Pinpoint the cell where the given text exists, returning its (x, y) midpoint coordinate. 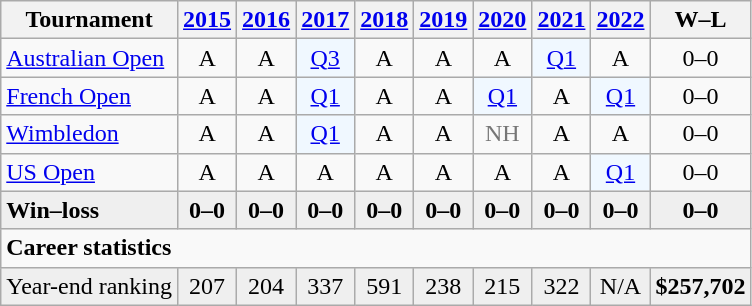
Win–loss (90, 210)
322 (562, 286)
Career statistics (376, 248)
2018 (384, 20)
2020 (502, 20)
French Open (90, 96)
Tournament (90, 20)
2021 (562, 20)
2017 (326, 20)
W–L (700, 20)
Wimbledon (90, 134)
Australian Open (90, 58)
$257,702 (700, 286)
2015 (208, 20)
591 (384, 286)
215 (502, 286)
2022 (620, 20)
Q3 (326, 58)
N/A (620, 286)
NH (502, 134)
204 (266, 286)
US Open (90, 172)
Year-end ranking (90, 286)
2019 (444, 20)
207 (208, 286)
238 (444, 286)
2016 (266, 20)
337 (326, 286)
